Find where the given text appears and provide that cell's center as (X, Y) coordinate. 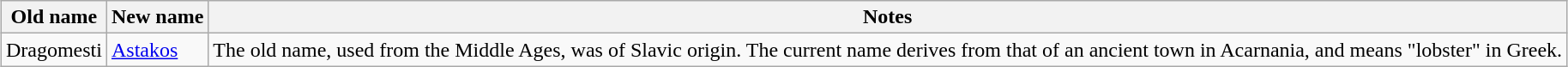
Old name (53, 17)
Dragomesti (53, 50)
Notes (888, 17)
Astakos (157, 50)
New name (157, 17)
